Return (x, y) of the center of cell containing provided text 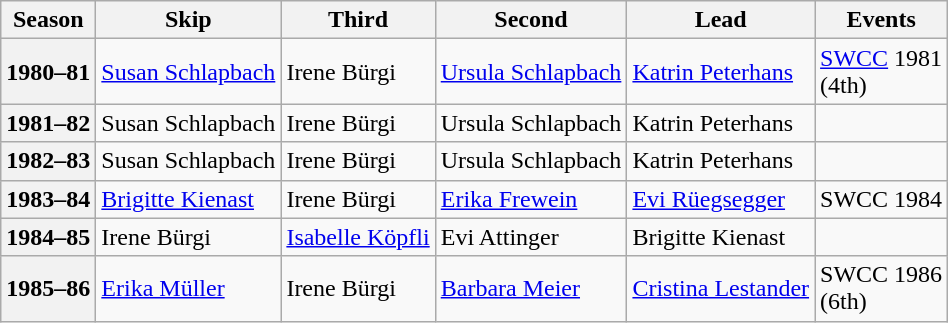
1981–82 (48, 123)
Barbara Meier (531, 288)
Evi Attinger (531, 237)
1984–85 (48, 237)
1982–83 (48, 161)
Evi Rüegsegger (721, 199)
Erika Frewein (531, 199)
SWCC 1981 (4th) (882, 72)
Season (48, 20)
1983–84 (48, 199)
1985–86 (48, 288)
Cristina Lestander (721, 288)
Third (358, 20)
Second (531, 20)
Isabelle Köpfli (358, 237)
Lead (721, 20)
1980–81 (48, 72)
SWCC 1986 (6th) (882, 288)
SWCC 1984 (882, 199)
Events (882, 20)
Skip (188, 20)
Erika Müller (188, 288)
